Capture the cell that displays the provided text and extract its (x, y) central coordinate. 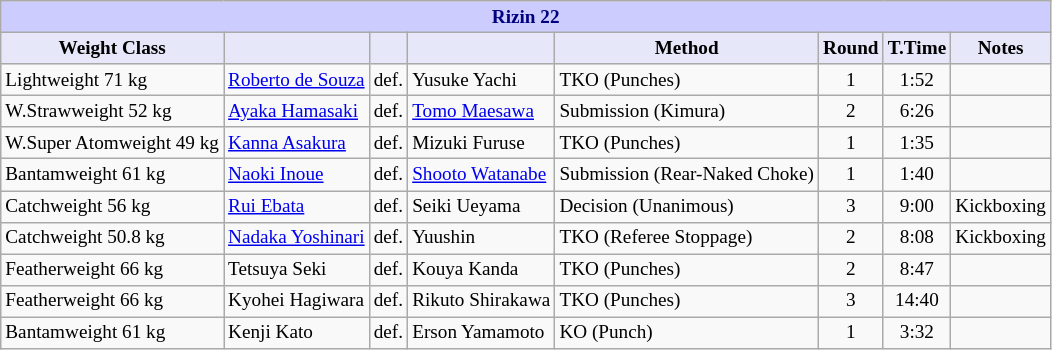
Kyohei Hagiwara (297, 301)
Naoki Inoue (297, 175)
Erson Yamamoto (482, 333)
Submission (Kimura) (687, 111)
8:08 (917, 238)
W.Super Atomweight 49 kg (112, 143)
1:35 (917, 143)
14:40 (917, 301)
Notes (1001, 48)
Yuushin (482, 238)
Rizin 22 (526, 17)
Round (850, 48)
Nadaka Yoshinari (297, 238)
1:40 (917, 175)
Ayaka Hamasaki (297, 111)
Tetsuya Seki (297, 270)
9:00 (917, 206)
Weight Class (112, 48)
Tomo Maesawa (482, 111)
Kouya Kanda (482, 270)
TKO (Referee Stoppage) (687, 238)
W.Strawweight 52 kg (112, 111)
Method (687, 48)
Decision (Unanimous) (687, 206)
8:47 (917, 270)
6:26 (917, 111)
1:52 (917, 80)
Roberto de Souza (297, 80)
Rui Ebata (297, 206)
Shooto Watanabe (482, 175)
Kenji Kato (297, 333)
Yusuke Yachi (482, 80)
Kanna Asakura (297, 143)
Catchweight 50.8 kg (112, 238)
Seiki Ueyama (482, 206)
3:32 (917, 333)
Submission (Rear-Naked Choke) (687, 175)
T.Time (917, 48)
Mizuki Furuse (482, 143)
KO (Punch) (687, 333)
Rikuto Shirakawa (482, 301)
Lightweight 71 kg (112, 80)
Catchweight 56 kg (112, 206)
